Return (x, y) of the center of cell containing provided text 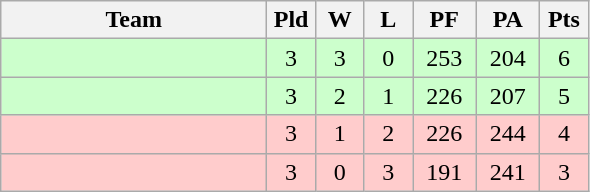
PF (444, 20)
PA (508, 20)
191 (444, 172)
244 (508, 134)
Pld (292, 20)
204 (508, 58)
W (340, 20)
5 (564, 96)
L (388, 20)
Pts (564, 20)
Team (134, 20)
253 (444, 58)
4 (564, 134)
241 (508, 172)
6 (564, 58)
207 (508, 96)
